Capture the cell that displays the provided text and extract its (x, y) central coordinate. 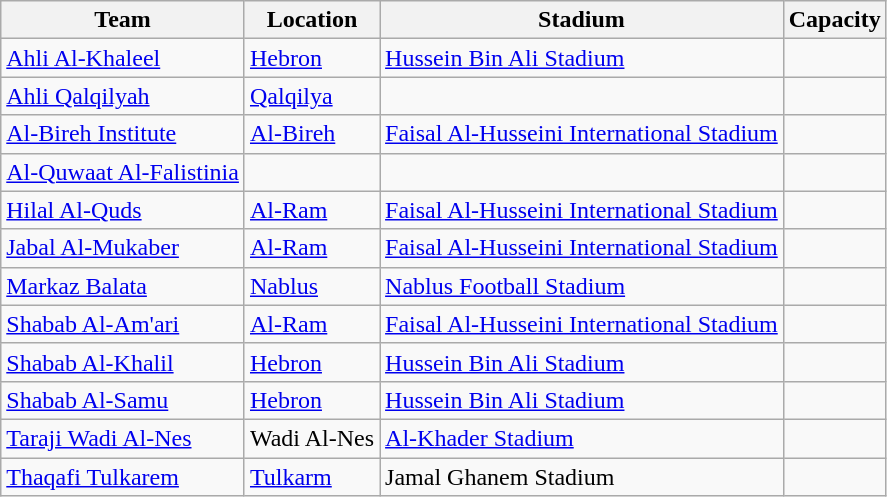
Capacity (834, 20)
Team (123, 20)
Ahli Al-Khaleel (123, 58)
Al-Bireh (312, 134)
Jabal Al-Mukaber (123, 248)
Location (312, 20)
Nablus (312, 286)
Al-Bireh Institute (123, 134)
Al-Khader Stadium (582, 438)
Stadium (582, 20)
Shabab Al-Am'ari (123, 324)
Hilal Al-Quds (123, 210)
Taraji Wadi Al-Nes (123, 438)
Thaqafi Tulkarem (123, 477)
Wadi Al-Nes (312, 438)
Ahli Qalqilyah (123, 96)
Shabab Al-Khalil (123, 362)
Al-Quwaat Al-Falistinia (123, 172)
Qalqilya (312, 96)
Nablus Football Stadium (582, 286)
Markaz Balata (123, 286)
Shabab Al-Samu (123, 400)
Jamal Ghanem Stadium (582, 477)
Tulkarm (312, 477)
